Locate the cell with the specified text and output its [x, y] center coordinate. 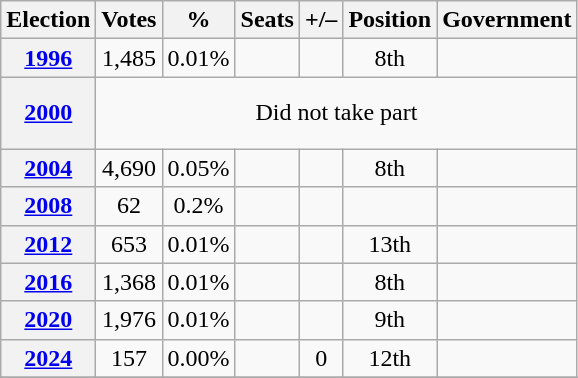
62 [129, 206]
1,485 [129, 58]
Election [48, 20]
Seats [267, 20]
Did not take part [336, 113]
Position [390, 20]
0 [320, 358]
2004 [48, 168]
4,690 [129, 168]
2024 [48, 358]
+/– [320, 20]
9th [390, 320]
157 [129, 358]
1996 [48, 58]
2016 [48, 282]
1,976 [129, 320]
2000 [48, 113]
Votes [129, 20]
12th [390, 358]
Government [507, 20]
13th [390, 244]
2020 [48, 320]
2008 [48, 206]
% [198, 20]
0.05% [198, 168]
0.00% [198, 358]
2012 [48, 244]
653 [129, 244]
1,368 [129, 282]
0.2% [198, 206]
